Return [X, Y] of the center of cell containing provided text 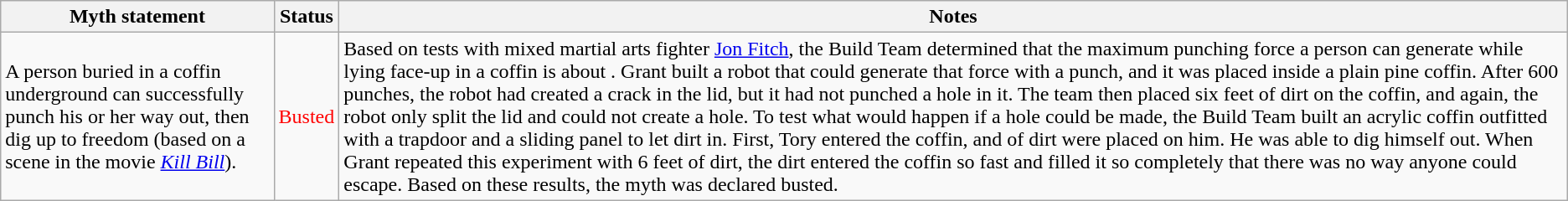
Busted [307, 116]
Myth statement [137, 17]
A person buried in a coffin underground can successfully punch his or her way out, then dig up to freedom (based on a scene in the movie Kill Bill). [137, 116]
Notes [953, 17]
Status [307, 17]
